Capture the cell that displays the provided text and extract its (X, Y) central coordinate. 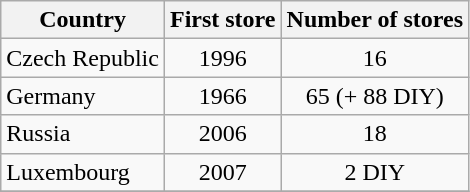
2007 (222, 172)
Country (83, 20)
65 (+ 88 DIY) (375, 96)
1966 (222, 96)
1996 (222, 58)
2 DIY (375, 172)
Czech Republic (83, 58)
First store (222, 20)
Luxembourg (83, 172)
16 (375, 58)
18 (375, 134)
Russia (83, 134)
2006 (222, 134)
Number of stores (375, 20)
Germany (83, 96)
